Determine the [X, Y] coordinate at the center of the cell enclosing the given text.  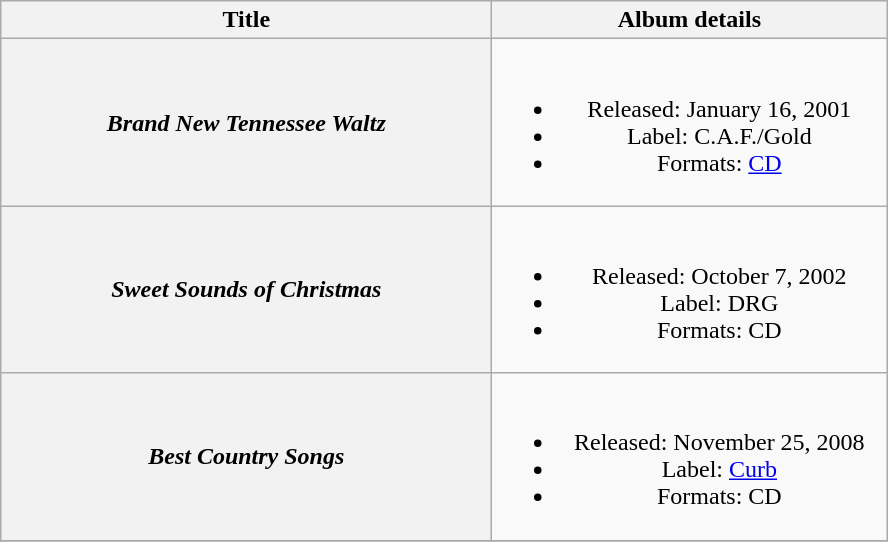
Album details [690, 20]
Released: January 16, 2001Label: C.A.F./GoldFormats: CD [690, 122]
Best Country Songs [246, 456]
Title [246, 20]
Brand New Tennessee Waltz [246, 122]
Released: November 25, 2008Label: CurbFormats: CD [690, 456]
Sweet Sounds of Christmas [246, 290]
Released: October 7, 2002Label: DRGFormats: CD [690, 290]
